For the text-containing cell, return its midpoint in [X, Y] coordinate format. 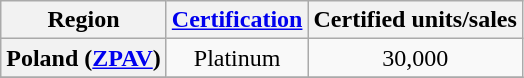
Region [84, 20]
Poland (ZPAV) [84, 58]
30,000 [415, 58]
Platinum [237, 58]
Certification [237, 20]
Certified units/sales [415, 20]
